Return the (x, y) coordinate for the center point of the cell that contains the specified text.  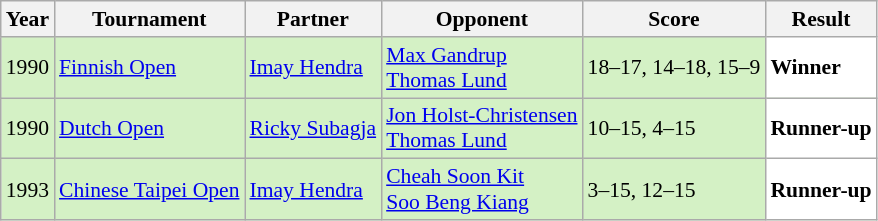
Chinese Taipei Open (149, 190)
Result (820, 19)
Dutch Open (149, 128)
Opponent (482, 19)
18–17, 14–18, 15–9 (674, 68)
Jon Holst-Christensen Thomas Lund (482, 128)
1993 (28, 190)
Max Gandrup Thomas Lund (482, 68)
10–15, 4–15 (674, 128)
Ricky Subagja (312, 128)
Tournament (149, 19)
Partner (312, 19)
Finnish Open (149, 68)
Year (28, 19)
3–15, 12–15 (674, 190)
Cheah Soon Kit Soo Beng Kiang (482, 190)
Score (674, 19)
Winner (820, 68)
